For the text-containing cell, return its midpoint in (x, y) coordinate format. 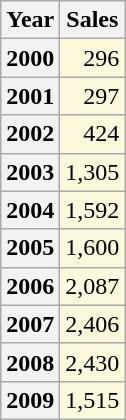
296 (92, 58)
297 (92, 96)
2006 (30, 286)
1,592 (92, 210)
Year (30, 20)
2007 (30, 324)
2000 (30, 58)
2,087 (92, 286)
2,430 (92, 362)
1,305 (92, 172)
1,600 (92, 248)
1,515 (92, 400)
424 (92, 134)
2002 (30, 134)
2009 (30, 400)
2005 (30, 248)
2004 (30, 210)
2001 (30, 96)
2008 (30, 362)
2003 (30, 172)
Sales (92, 20)
2,406 (92, 324)
